Find where the given text appears and provide that cell's center as (x, y) coordinate. 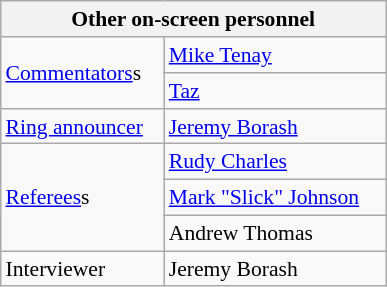
Commentatorss (82, 72)
Rudy Charles (275, 162)
Other on-screen personnel (194, 19)
Mike Tenay (275, 55)
Refereess (82, 198)
Taz (275, 91)
Andrew Thomas (275, 233)
Interviewer (82, 269)
Ring announcer (82, 126)
Mark "Slick" Johnson (275, 197)
